Pinpoint the cell where the given text exists, returning its [X, Y] midpoint coordinate. 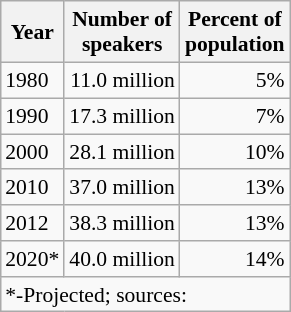
40.0 million [122, 259]
Year [32, 32]
1980 [32, 80]
2010 [32, 187]
11.0 million [122, 80]
1990 [32, 116]
14% [235, 259]
*-Projected; sources: [144, 294]
10% [235, 152]
17.3 million [122, 116]
28.1 million [122, 152]
2000 [32, 152]
2012 [32, 223]
Percent ofpopulation [235, 32]
2020* [32, 259]
38.3 million [122, 223]
37.0 million [122, 187]
7% [235, 116]
5% [235, 80]
Number of speakers [122, 32]
